From the cell containing the given text, extract its center point as (x, y) coordinate. 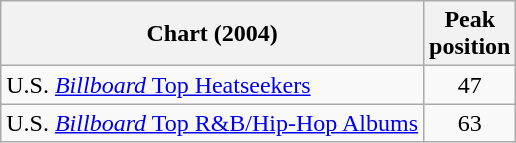
U.S. Billboard Top Heatseekers (212, 85)
U.S. Billboard Top R&B/Hip-Hop Albums (212, 123)
Peakposition (470, 34)
47 (470, 85)
Chart (2004) (212, 34)
63 (470, 123)
